Locate the cell with the specified text and output its (x, y) center coordinate. 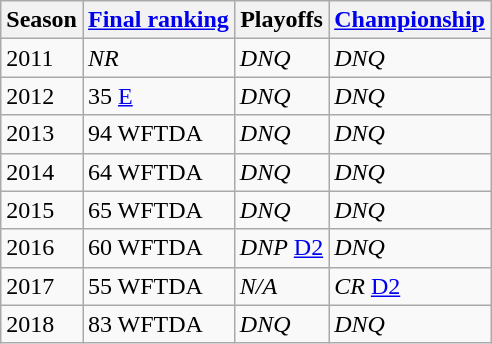
N/A (281, 286)
2014 (42, 172)
Playoffs (281, 20)
64 WFTDA (158, 172)
2016 (42, 248)
Final ranking (158, 20)
83 WFTDA (158, 324)
2017 (42, 286)
DNP D2 (281, 248)
2011 (42, 58)
2018 (42, 324)
2015 (42, 210)
CR D2 (410, 286)
2012 (42, 96)
65 WFTDA (158, 210)
Championship (410, 20)
NR (158, 58)
55 WFTDA (158, 286)
2013 (42, 134)
Season (42, 20)
60 WFTDA (158, 248)
35 E (158, 96)
94 WFTDA (158, 134)
